Output the [x, y] coordinate of the center of the cell containing the given text.  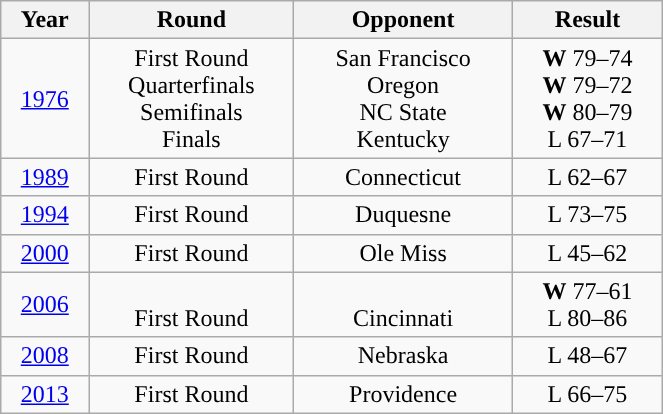
Result [588, 20]
First RoundQuarterfinalsSemifinalsFinals [192, 98]
1976 [45, 98]
Ole Miss [403, 253]
Round [192, 20]
Providence [403, 394]
Year [45, 20]
Nebraska [403, 356]
L 45–62 [588, 253]
2013 [45, 394]
2008 [45, 356]
1989 [45, 177]
L 73–75 [588, 215]
Connecticut [403, 177]
L 62–67 [588, 177]
San FranciscoOregonNC StateKentucky [403, 98]
L 48–67 [588, 356]
Opponent [403, 20]
2000 [45, 253]
W 77–61L 80–86 [588, 304]
W 79–74W 79–72W 80–79L 67–71 [588, 98]
Cincinnati [403, 304]
Duquesne [403, 215]
2006 [45, 304]
L 66–75 [588, 394]
1994 [45, 215]
